For the text-containing cell, return its midpoint in [X, Y] coordinate format. 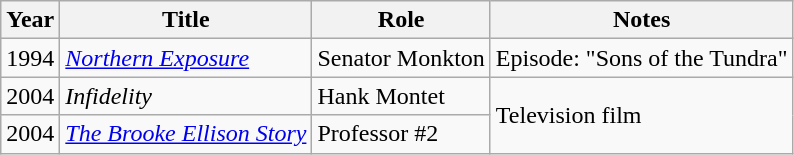
Year [30, 20]
Infidelity [186, 96]
1994 [30, 58]
Northern Exposure [186, 58]
Senator Monkton [401, 58]
Role [401, 20]
The Brooke Ellison Story [186, 134]
Hank Montet [401, 96]
Notes [642, 20]
Episode: "Sons of the Tundra" [642, 58]
Professor #2 [401, 134]
Television film [642, 115]
Title [186, 20]
